Capture the cell that displays the provided text and extract its [x, y] central coordinate. 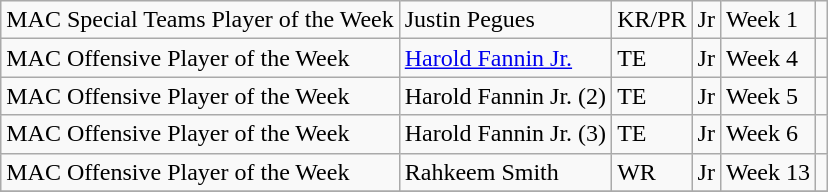
Rahkeem Smith [505, 172]
Week 4 [768, 58]
Week 6 [768, 134]
Harold Fannin Jr. (2) [505, 96]
MAC Special Teams Player of the Week [200, 20]
Week 1 [768, 20]
Justin Pegues [505, 20]
KR/PR [652, 20]
Harold Fannin Jr. [505, 58]
Harold Fannin Jr. (3) [505, 134]
Week 13 [768, 172]
WR [652, 172]
Week 5 [768, 96]
